Search for the cell housing the specified text and yield its [X, Y] center coordinate. 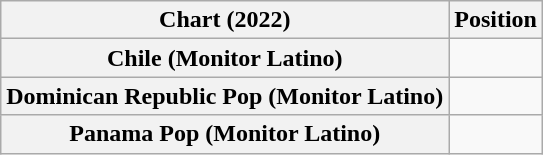
Chile (Monitor Latino) [225, 58]
Position [496, 20]
Dominican Republic Pop (Monitor Latino) [225, 96]
Panama Pop (Monitor Latino) [225, 134]
Chart (2022) [225, 20]
